Determine the (x, y) coordinate at the center of the cell enclosing the given text.  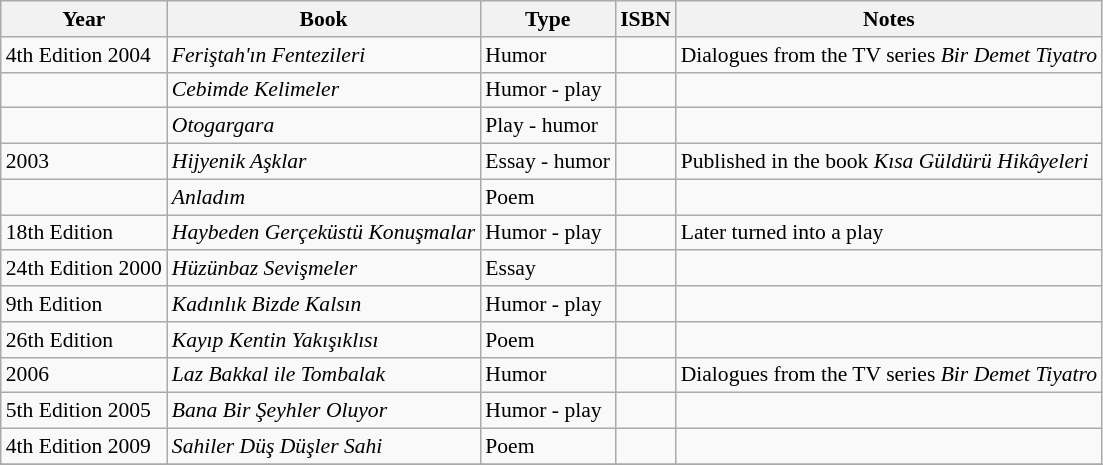
Type (548, 19)
Book (324, 19)
Essay (548, 269)
Otogargara (324, 126)
Laz Bakkal ile Tombalak (324, 375)
4th Edition 2004 (84, 55)
2003 (84, 162)
9th Edition (84, 304)
Year (84, 19)
Later turned into a play (889, 233)
5th Edition 2005 (84, 411)
Bana Bir Şeyhler Oluyor (324, 411)
Kayıp Kentin Yakışıklısı (324, 340)
26th Edition (84, 340)
ISBN (646, 19)
Feriştah'ın Fentezileri (324, 55)
2006 (84, 375)
Notes (889, 19)
Essay - humor (548, 162)
18th Edition (84, 233)
Sahiler Düş Düşler Sahi (324, 447)
Play - humor (548, 126)
Hüzünbaz Sevişmeler (324, 269)
Kadınlık Bizde Kalsın (324, 304)
Anladım (324, 197)
Published in the book Kısa Güldürü Hikâyeleri (889, 162)
Haybeden Gerçeküstü Konuşmalar (324, 233)
24th Edition 2000 (84, 269)
4th Edition 2009 (84, 447)
Cebimde Kelimeler (324, 90)
Hijyenik Aşklar (324, 162)
